Output the (X, Y) coordinate of the center of the cell containing the given text.  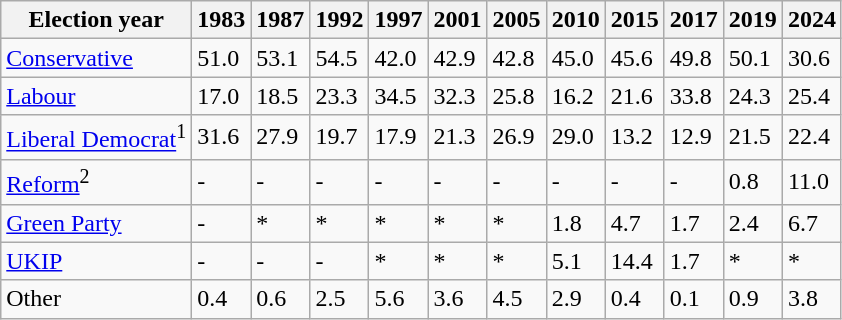
1997 (398, 20)
4.5 (516, 299)
6.7 (812, 223)
2001 (458, 20)
27.9 (280, 138)
33.8 (694, 96)
5.6 (398, 299)
4.7 (634, 223)
53.1 (280, 58)
2019 (752, 20)
2017 (694, 20)
2024 (812, 20)
Labour (96, 96)
1.8 (576, 223)
16.2 (576, 96)
34.5 (398, 96)
3.6 (458, 299)
2005 (516, 20)
50.1 (752, 58)
14.4 (634, 261)
1992 (340, 20)
UKIP (96, 261)
21.3 (458, 138)
Reform2 (96, 182)
49.8 (694, 58)
21.6 (634, 96)
Election year (96, 20)
Green Party (96, 223)
1983 (222, 20)
2010 (576, 20)
17.9 (398, 138)
3.8 (812, 299)
54.5 (340, 58)
25.8 (516, 96)
51.0 (222, 58)
22.4 (812, 138)
29.0 (576, 138)
18.5 (280, 96)
12.9 (694, 138)
45.0 (576, 58)
5.1 (576, 261)
2015 (634, 20)
2.9 (576, 299)
23.3 (340, 96)
Conservative (96, 58)
2.4 (752, 223)
0.6 (280, 299)
17.0 (222, 96)
13.2 (634, 138)
31.6 (222, 138)
25.4 (812, 96)
42.9 (458, 58)
30.6 (812, 58)
Liberal Democrat1 (96, 138)
2.5 (340, 299)
Other (96, 299)
0.8 (752, 182)
45.6 (634, 58)
19.7 (340, 138)
32.3 (458, 96)
24.3 (752, 96)
0.9 (752, 299)
26.9 (516, 138)
0.1 (694, 299)
21.5 (752, 138)
1987 (280, 20)
42.8 (516, 58)
11.0 (812, 182)
42.0 (398, 58)
